Scan for the cell matching the given text and deliver its [X, Y] coordinate at center. 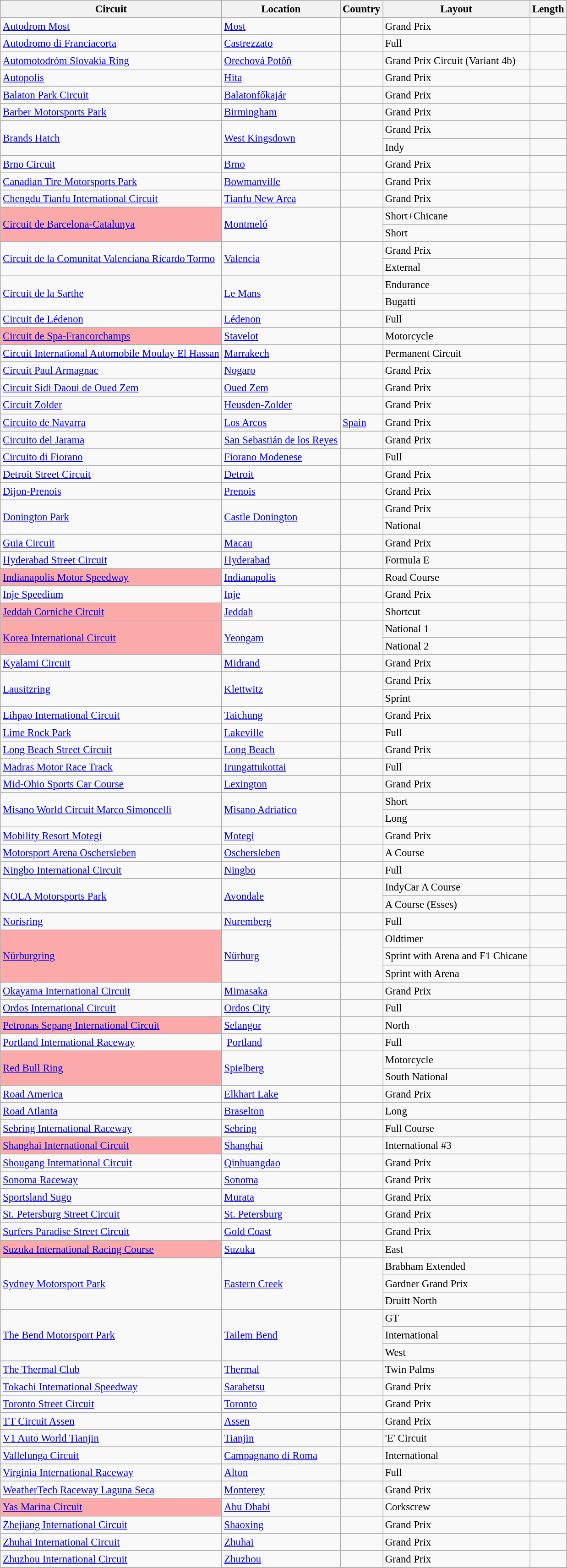
Brno Circuit [111, 164]
Corkscrew [456, 1508]
Ningbo International Circuit [111, 870]
Bugatti [456, 302]
Jeddah Corniche Circuit [111, 612]
The Thermal Club [111, 1370]
Jeddah [281, 612]
Brno [281, 164]
Hita [281, 78]
Oued Zem [281, 388]
Short+Chicane [456, 216]
St. Petersburg [281, 1214]
Autodrom Most [111, 27]
Ningbo [281, 870]
Ordos City [281, 1008]
Red Bull Ring [111, 1068]
Sonoma Raceway [111, 1180]
'E' Circuit [456, 1438]
Heusden-Zolder [281, 405]
Circuito del Jarama [111, 440]
Brabham Extended [456, 1266]
St. Petersburg Street Circuit [111, 1214]
West [456, 1352]
Lihpao International Circuit [111, 715]
Fiorano Modenese [281, 457]
Lakeville [281, 732]
San Sebastián de los Reyes [281, 440]
Sprint with Arena [456, 973]
Balaton Park Circuit [111, 95]
Permanent Circuit [456, 354]
Oldtimer [456, 939]
Detroit [281, 474]
Circuit Sidi Daoui de Oued Zem [111, 388]
Surfers Paradise Street Circuit [111, 1232]
Sonoma [281, 1180]
Vallelunga Circuit [111, 1456]
Mimasaka [281, 991]
Hyderabad [281, 560]
Elkhart Lake [281, 1094]
Murata [281, 1197]
Sprint with Arena and F1 Chicane [456, 956]
Indianapolis [281, 578]
Thermal [281, 1370]
Okayama International Circuit [111, 991]
Le Mans [281, 293]
Portland [281, 1043]
A Course (Esses) [456, 905]
Alton [281, 1473]
Road America [111, 1094]
Zhuhai [281, 1542]
Sarabetsu [281, 1387]
Oschersleben [281, 853]
Gardner Grand Prix [456, 1284]
Gold Coast [281, 1232]
Lime Rock Park [111, 732]
Mid-Ohio Sports Car Course [111, 784]
Shanghai [281, 1146]
Tianfu New Area [281, 198]
Lexington [281, 784]
Sportsland Sugo [111, 1197]
Zhuzhou International Circuit [111, 1559]
Misano Adriatico [281, 810]
The Bend Motorsport Park [111, 1335]
Zhuzhou [281, 1559]
Dijon-Prenois [111, 492]
Birmingham [281, 112]
Campagnano di Roma [281, 1456]
Hyderabad Street Circuit [111, 560]
GT [456, 1318]
Taichung [281, 715]
External [456, 268]
Canadian Tire Motorsports Park [111, 181]
Indianapolis Motor Speedway [111, 578]
Circuit de Lédenon [111, 319]
Eastern Creek [281, 1284]
Monterey [281, 1490]
Circuit de Barcelona-Catalunya [111, 224]
Detroit Street Circuit [111, 474]
Toronto Street Circuit [111, 1404]
Sydney Motorsport Park [111, 1284]
Circuit [111, 9]
Castrezzato [281, 44]
Inje Speedium [111, 595]
Autopolis [111, 78]
Endurance [456, 284]
Stavelot [281, 336]
Suzuka [281, 1249]
Marrakech [281, 354]
Donington Park [111, 517]
Nogaro [281, 371]
Road Course [456, 578]
Yeongam [281, 638]
Abu Dhabi [281, 1508]
Braselton [281, 1111]
Kyalami Circuit [111, 664]
East [456, 1249]
Circuit Zolder [111, 405]
Prenois [281, 492]
Inje [281, 595]
Location [281, 9]
Circuito di Fiorano [111, 457]
TT Circuit Assen [111, 1421]
National [456, 526]
Norisring [111, 922]
Shougang International Circuit [111, 1163]
Suzuka International Racing Course [111, 1249]
Indy [456, 147]
Guia Circuit [111, 543]
Balatonfőkajár [281, 95]
Twin Palms [456, 1370]
Grand Prix Circuit (Variant 4b) [456, 61]
Nürburg [281, 956]
Tianjin [281, 1438]
Orechová Potôň [281, 61]
National 2 [456, 646]
Shaoxing [281, 1524]
Formula E [456, 560]
Virginia International Raceway [111, 1473]
Long Beach [281, 749]
Klettwitz [281, 689]
Toronto [281, 1404]
Shortcut [456, 612]
Long Beach Street Circuit [111, 749]
Country [362, 9]
Madras Motor Race Track [111, 767]
Chengdu Tianfu International Circuit [111, 198]
Valencia [281, 258]
IndyCar A Course [456, 887]
Midrand [281, 664]
West Kingsdown [281, 138]
Tailem Bend [281, 1335]
NOLA Motorsports Park [111, 896]
Circuito de Navarra [111, 422]
Nuremberg [281, 922]
South National [456, 1077]
Circuit Paul Armagnac [111, 371]
Sprint [456, 698]
Korea International Circuit [111, 638]
Lédenon [281, 319]
Mobility Resort Motegi [111, 836]
Circuit de Spa-Francorchamps [111, 336]
V1 Auto World Tianjin [111, 1438]
Castle Donington [281, 517]
Avondale [281, 896]
Petronas Sepang International Circuit [111, 1025]
A Course [456, 853]
Druitt North [456, 1300]
Los Arcos [281, 422]
Bowmanville [281, 181]
Brands Hatch [111, 138]
Motegi [281, 836]
Motorsport Arena Oschersleben [111, 853]
Selangor [281, 1025]
North [456, 1025]
Autodromo di Franciacorta [111, 44]
Tokachi International Speedway [111, 1387]
Lausitzring [111, 689]
Automotodróm Slovakia Ring [111, 61]
Irungattukottai [281, 767]
Montmeló [281, 224]
Circuit de la Sarthe [111, 293]
Barber Motorsports Park [111, 112]
WeatherTech Raceway Laguna Seca [111, 1490]
Nürburgring [111, 956]
Most [281, 27]
Portland International Raceway [111, 1043]
Length [548, 9]
Ordos International Circuit [111, 1008]
International #3 [456, 1146]
Spielberg [281, 1068]
Road Atlanta [111, 1111]
Assen [281, 1421]
Yas Marina Circuit [111, 1508]
Misano World Circuit Marco Simoncelli [111, 810]
Zhejiang International Circuit [111, 1524]
Full Course [456, 1129]
Qinhuangdao [281, 1163]
Layout [456, 9]
Sebring International Raceway [111, 1129]
Sebring [281, 1129]
Circuit International Automobile Moulay El Hassan [111, 354]
Shanghai International Circuit [111, 1146]
Spain [362, 422]
Macau [281, 543]
National 1 [456, 629]
Zhuhai International Circuit [111, 1542]
Circuit de la Comunitat Valenciana Ricardo Tormo [111, 258]
